Return the [X, Y] coordinate for the center point of the cell that contains the specified text.  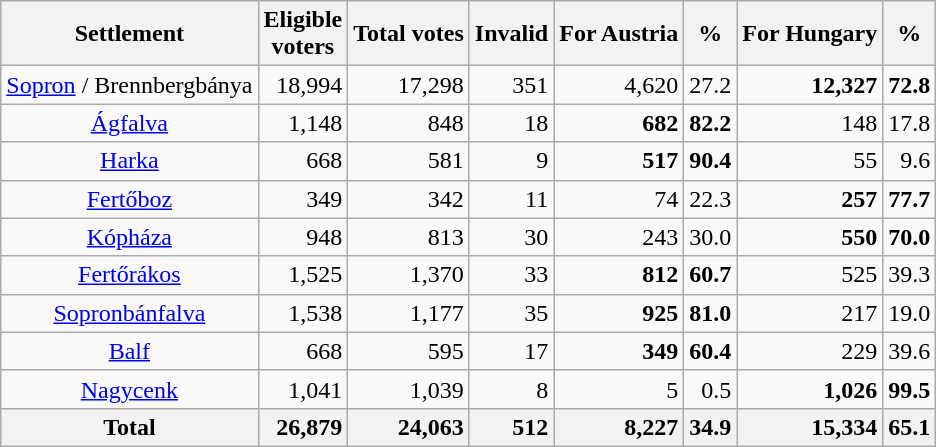
0.5 [710, 389]
257 [810, 199]
17.8 [910, 123]
550 [810, 237]
1,525 [303, 275]
26,879 [303, 427]
1,039 [409, 389]
15,334 [810, 427]
229 [810, 351]
1,041 [303, 389]
1,148 [303, 123]
90.4 [710, 161]
Fertőboz [130, 199]
30.0 [710, 237]
243 [619, 237]
Fertőrákos [130, 275]
8,227 [619, 427]
595 [409, 351]
813 [409, 237]
581 [409, 161]
72.8 [910, 85]
Total [130, 427]
948 [303, 237]
217 [810, 313]
342 [409, 199]
351 [511, 85]
Nagycenk [130, 389]
1,538 [303, 313]
74 [619, 199]
525 [810, 275]
70.0 [910, 237]
39.3 [910, 275]
81.0 [710, 313]
18,994 [303, 85]
34.9 [710, 427]
17,298 [409, 85]
55 [810, 161]
30 [511, 237]
5 [619, 389]
9.6 [910, 161]
60.7 [710, 275]
Sopron / Brennbergbánya [130, 85]
77.7 [910, 199]
19.0 [910, 313]
812 [619, 275]
39.6 [910, 351]
Settlement [130, 34]
65.1 [910, 427]
Ágfalva [130, 123]
24,063 [409, 427]
17 [511, 351]
Sopronbánfalva [130, 313]
Invalid [511, 34]
Kópháza [130, 237]
For Hungary [810, 34]
1,026 [810, 389]
35 [511, 313]
99.5 [910, 389]
1,177 [409, 313]
Total votes [409, 34]
925 [619, 313]
33 [511, 275]
12,327 [810, 85]
512 [511, 427]
682 [619, 123]
60.4 [710, 351]
82.2 [710, 123]
Eligiblevoters [303, 34]
Harka [130, 161]
517 [619, 161]
27.2 [710, 85]
1,370 [409, 275]
148 [810, 123]
848 [409, 123]
11 [511, 199]
18 [511, 123]
4,620 [619, 85]
Balf [130, 351]
8 [511, 389]
9 [511, 161]
For Austria [619, 34]
22.3 [710, 199]
